Search for the cell housing the specified text and yield its (x, y) center coordinate. 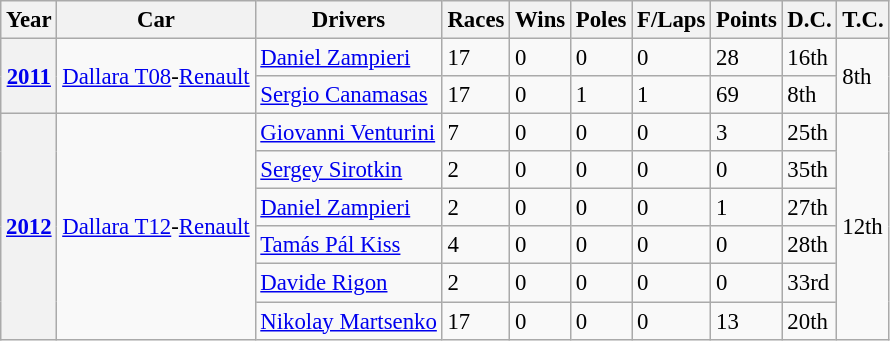
Nikolay Martsenko (348, 321)
Dallara T12-Renault (156, 227)
3 (746, 133)
27th (810, 208)
T.C. (863, 20)
69 (746, 95)
35th (810, 170)
Year (29, 20)
25th (810, 133)
Giovanni Venturini (348, 133)
12th (863, 227)
Davide Rigon (348, 283)
Points (746, 20)
28 (746, 58)
F/Laps (672, 20)
Car (156, 20)
2011 (29, 76)
16th (810, 58)
Sergey Sirotkin (348, 170)
Sergio Canamasas (348, 95)
2012 (29, 227)
7 (476, 133)
4 (476, 245)
Races (476, 20)
20th (810, 321)
Tamás Pál Kiss (348, 245)
D.C. (810, 20)
Dallara T08-Renault (156, 76)
13 (746, 321)
Poles (602, 20)
28th (810, 245)
33rd (810, 283)
Drivers (348, 20)
Wins (540, 20)
